Output the [X, Y] coordinate of the center of the cell containing the given text.  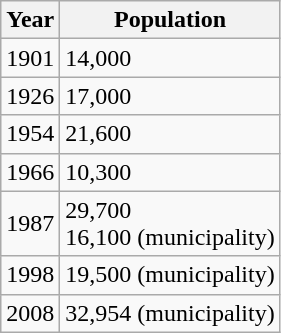
21,600 [170, 134]
1901 [30, 58]
1966 [30, 172]
14,000 [170, 58]
17,000 [170, 96]
29,70016,100 (municipality) [170, 224]
19,500 (municipality) [170, 275]
1987 [30, 224]
2008 [30, 313]
1954 [30, 134]
32,954 (municipality) [170, 313]
10,300 [170, 172]
1998 [30, 275]
Population [170, 20]
1926 [30, 96]
Year [30, 20]
